Search for the cell housing the specified text and yield its (x, y) center coordinate. 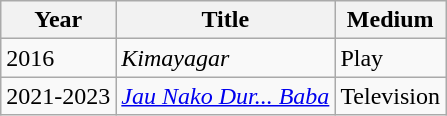
Play (390, 58)
Medium (390, 20)
Title (226, 20)
Kimayagar (226, 58)
2016 (58, 58)
Year (58, 20)
Jau Nako Dur... Baba (226, 96)
Television (390, 96)
2021-2023 (58, 96)
